Locate the cell with the specified text and output its [X, Y] center coordinate. 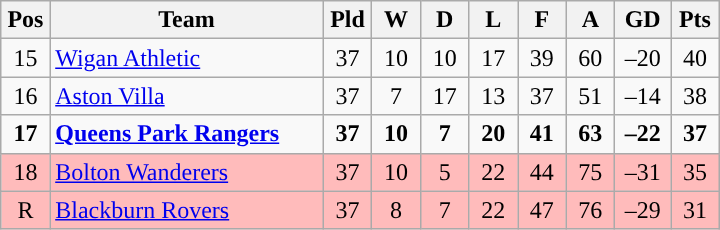
76 [590, 210]
75 [590, 172]
38 [696, 96]
–31 [643, 172]
41 [542, 134]
Queens Park Rangers [187, 134]
L [494, 20]
63 [590, 134]
18 [26, 172]
8 [396, 210]
–20 [643, 58]
39 [542, 58]
Wigan Athletic [187, 58]
Team [187, 20]
16 [26, 96]
Pld [348, 20]
13 [494, 96]
GD [643, 20]
51 [590, 96]
35 [696, 172]
–29 [643, 210]
15 [26, 58]
44 [542, 172]
–14 [643, 96]
60 [590, 58]
Pos [26, 20]
Aston Villa [187, 96]
Bolton Wanderers [187, 172]
20 [494, 134]
R [26, 210]
W [396, 20]
5 [444, 172]
F [542, 20]
Pts [696, 20]
Blackburn Rovers [187, 210]
31 [696, 210]
40 [696, 58]
–22 [643, 134]
47 [542, 210]
A [590, 20]
D [444, 20]
